Find where the given text appears and provide that cell's center as (x, y) coordinate. 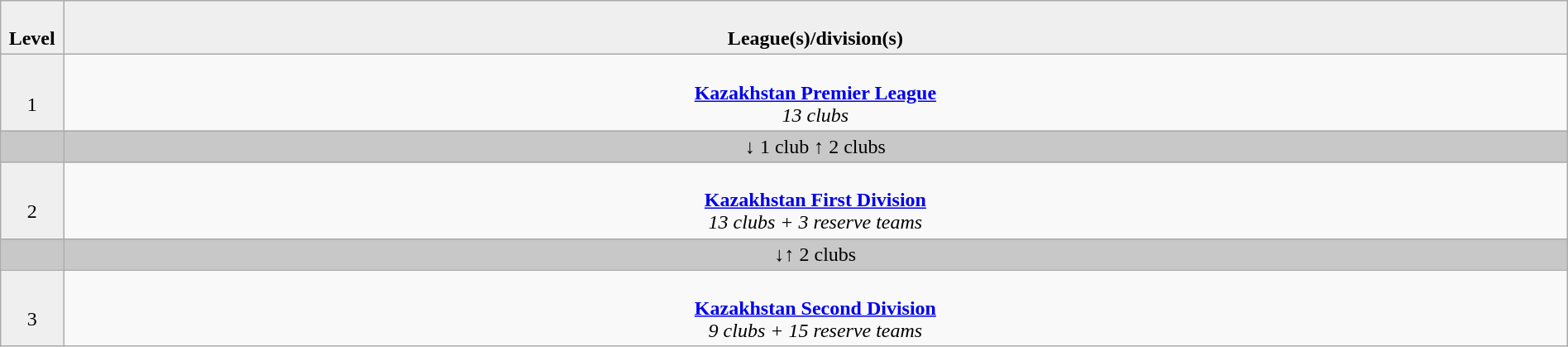
2 (32, 200)
League(s)/division(s) (815, 28)
3 (32, 308)
1 (32, 93)
Kazakhstan Premier League 13 clubs (815, 93)
↓ 1 club ↑ 2 clubs (815, 147)
Kazakhstan First Division 13 clubs + 3 reserve teams (815, 200)
Level (32, 28)
Kazakhstan Second Division 9 clubs + 15 reserve teams (815, 308)
↓↑ 2 clubs (815, 254)
